Detect which cell encompasses the target text, then output its [X, Y] center coordinate. 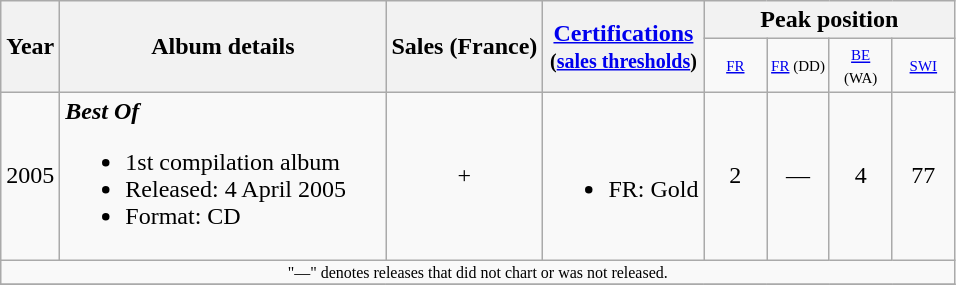
"—" denotes releases that did not chart or was not released. [478, 272]
Album details [223, 47]
Sales (France) [464, 47]
77 [924, 176]
FR (DD) [798, 66]
Year [30, 47]
2005 [30, 176]
Certifications(sales thresholds) [624, 47]
BE (WA) [860, 66]
Best Of1st compilation albumReleased: 4 April 2005Format: CD [223, 176]
2 [736, 176]
FR [736, 66]
Peak position [830, 20]
SWI [924, 66]
— [798, 176]
FR: Gold [624, 176]
4 [860, 176]
+ [464, 176]
